Detect which cell encompasses the target text, then output its (x, y) center coordinate. 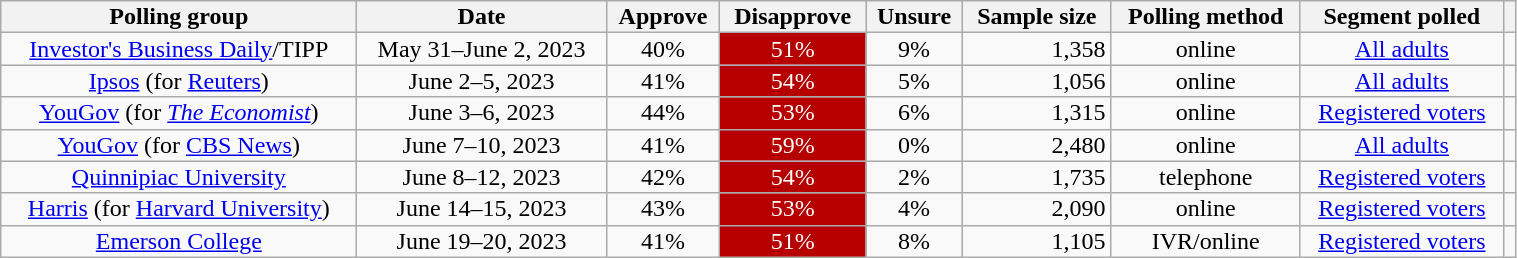
Polling method (1206, 17)
6% (914, 113)
June 8–12, 2023 (482, 177)
telephone (1206, 177)
0% (914, 145)
IVR/online (1206, 241)
59% (793, 145)
Disapprove (793, 17)
2% (914, 177)
June 14–15, 2023 (482, 209)
4% (914, 209)
Date (482, 17)
44% (663, 113)
Harris (for Harvard University) (179, 209)
Unsure (914, 17)
June 19–20, 2023 (482, 241)
May 31–June 2, 2023 (482, 49)
Investor's Business Daily/TIPP (179, 49)
Emerson College (179, 241)
42% (663, 177)
1,735 (1037, 177)
40% (663, 49)
43% (663, 209)
Ipsos (for Reuters) (179, 81)
Approve (663, 17)
June 2–5, 2023 (482, 81)
1,105 (1037, 241)
2,480 (1037, 145)
5% (914, 81)
1,315 (1037, 113)
2,090 (1037, 209)
1,056 (1037, 81)
8% (914, 241)
Quinnipiac University (179, 177)
Sample size (1037, 17)
June 3–6, 2023 (482, 113)
1,358 (1037, 49)
Polling group (179, 17)
9% (914, 49)
YouGov (for CBS News) (179, 145)
Segment polled (1402, 17)
YouGov (for The Economist) (179, 113)
June 7–10, 2023 (482, 145)
